Provide the (x, y) coordinate of the cell's center where the given text is located.  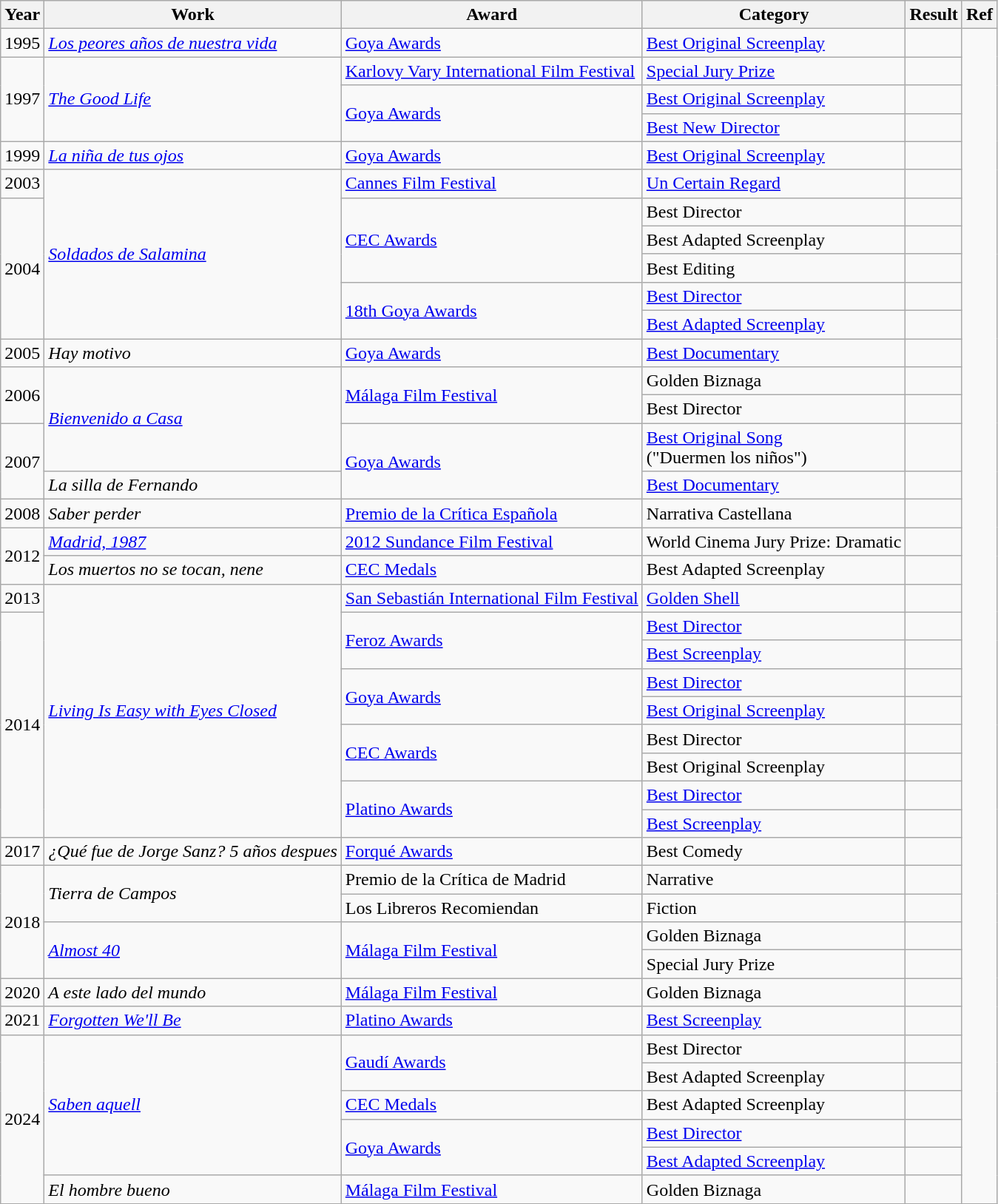
1999 (22, 155)
Un Certain Regard (774, 184)
Award (491, 15)
A este lado del mundo (192, 992)
18th Goya Awards (491, 310)
Hay motivo (192, 353)
Ref (980, 15)
Saber perder (192, 514)
2024 (22, 1119)
2013 (22, 598)
Category (774, 15)
Gaudí Awards (491, 1063)
2004 (22, 268)
Bienvenido a Casa (192, 419)
1995 (22, 43)
Best Editing (774, 268)
2020 (22, 992)
Narrative (774, 880)
Los Libreros Recomiendan (491, 908)
¿Qué fue de Jorge Sanz? 5 años despues (192, 852)
Almost 40 (192, 950)
La silla de Fernando (192, 485)
Premio de la Crítica Española (491, 514)
1997 (22, 99)
Year (22, 15)
Los muertos no se tocan, nene (192, 570)
Soldados de Salamina (192, 254)
Feroz Awards (491, 640)
2008 (22, 514)
Forgotten We'll Be (192, 1020)
Karlovy Vary International Film Festival (491, 71)
Madrid, 1987 (192, 542)
Result (934, 15)
Work (192, 15)
Cannes Film Festival (491, 184)
2012 (22, 556)
World Cinema Jury Prize: Dramatic (774, 542)
Saben aquell (192, 1105)
2017 (22, 852)
Best Original Song("Duermen los niños") (774, 447)
Tierra de Campos (192, 894)
Narrativa Castellana (774, 514)
El hombre bueno (192, 1189)
Living Is Easy with Eyes Closed (192, 710)
2003 (22, 184)
Premio de la Crítica de Madrid (491, 880)
2005 (22, 353)
The Good Life (192, 99)
Golden Shell (774, 598)
San Sebastián International Film Festival (491, 598)
2007 (22, 462)
2006 (22, 395)
2012 Sundance Film Festival (491, 542)
2018 (22, 922)
Los peores años de nuestra vida (192, 43)
Fiction (774, 908)
2014 (22, 724)
La niña de tus ojos (192, 155)
Best Comedy (774, 852)
Forqué Awards (491, 852)
Best New Director (774, 127)
2021 (22, 1020)
